Search for the cell housing the specified text and yield its (x, y) center coordinate. 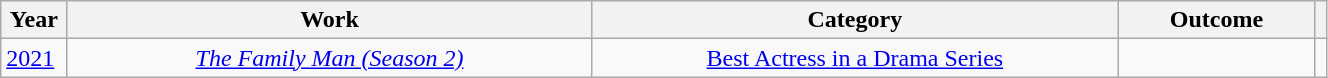
The Family Man (Season 2) (330, 58)
Year (34, 20)
Work (330, 20)
Best Actress in a Drama Series (854, 58)
Category (854, 20)
Outcome (1217, 20)
2021 (34, 58)
